Extract the (X, Y) coordinate from the center of the cell holding the provided text.  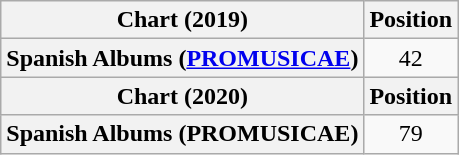
Chart (2020) (182, 96)
Chart (2019) (182, 20)
79 (411, 134)
42 (411, 58)
